Detect which cell encompasses the target text, then output its (X, Y) center coordinate. 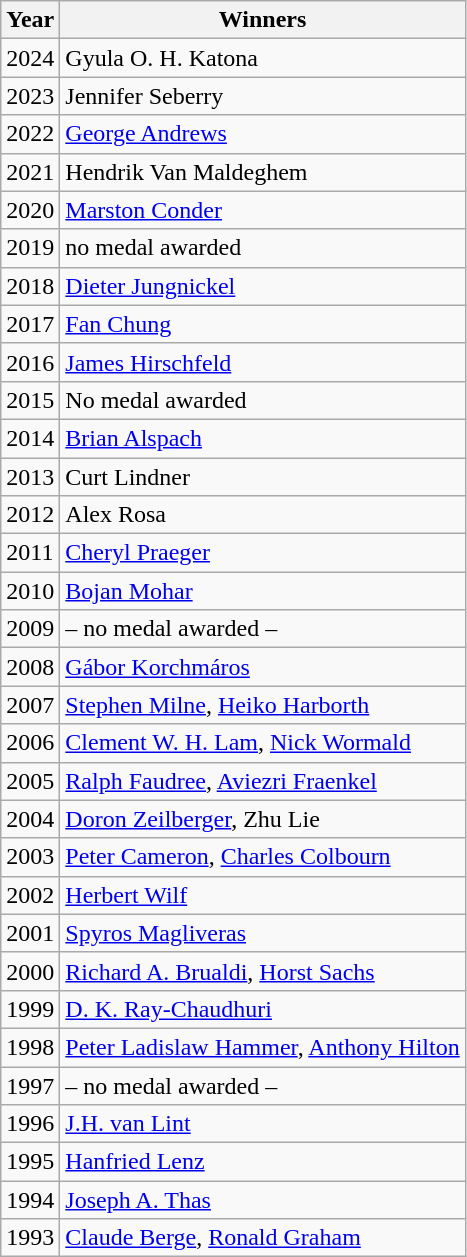
2004 (30, 819)
Brian Alspach (262, 438)
J.H. van Lint (262, 1124)
2017 (30, 324)
Marston Conder (262, 210)
Gyula O. H. Katona (262, 58)
2018 (30, 286)
2008 (30, 667)
2010 (30, 591)
Curt Lindner (262, 477)
Peter Ladislaw Hammer, Anthony Hilton (262, 1047)
2014 (30, 438)
2007 (30, 705)
no medal awarded (262, 248)
George Andrews (262, 134)
Hendrik Van Maldeghem (262, 172)
2012 (30, 515)
1998 (30, 1047)
1994 (30, 1200)
No medal awarded (262, 400)
2021 (30, 172)
2002 (30, 895)
Clement W. H. Lam, Nick Wormald (262, 743)
Stephen Milne, Heiko Harborth (262, 705)
D. K. Ray-Chaudhuri (262, 1009)
Ralph Faudree, Aviezri Fraenkel (262, 781)
Hanfried Lenz (262, 1162)
1996 (30, 1124)
2003 (30, 857)
Year (30, 20)
2011 (30, 553)
Gábor Korchmáros (262, 667)
Jennifer Seberry (262, 96)
Claude Berge, Ronald Graham (262, 1238)
2022 (30, 134)
2000 (30, 971)
2016 (30, 362)
Richard A. Brualdi, Horst Sachs (262, 971)
2024 (30, 58)
Alex Rosa (262, 515)
2015 (30, 400)
James Hirschfeld (262, 362)
1993 (30, 1238)
2006 (30, 743)
1997 (30, 1085)
2013 (30, 477)
Dieter Jungnickel (262, 286)
1999 (30, 1009)
Peter Cameron, Charles Colbourn (262, 857)
Joseph A. Thas (262, 1200)
2020 (30, 210)
Bojan Mohar (262, 591)
1995 (30, 1162)
Fan Chung (262, 324)
2009 (30, 629)
2001 (30, 933)
Cheryl Praeger (262, 553)
Herbert Wilf (262, 895)
Winners (262, 20)
2005 (30, 781)
2023 (30, 96)
Doron Zeilberger, Zhu Lie (262, 819)
2019 (30, 248)
Spyros Magliveras (262, 933)
